Identify which cell holds the provided text, then report its (x, y) central coordinate. 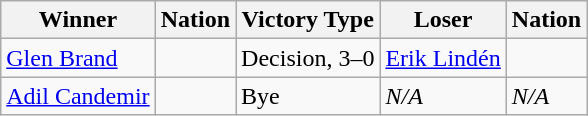
Glen Brand (78, 58)
Bye (308, 96)
Victory Type (308, 20)
Decision, 3–0 (308, 58)
Loser (443, 20)
Erik Lindén (443, 58)
Winner (78, 20)
Adil Candemir (78, 96)
